Identify which cell holds the provided text, then report its [x, y] central coordinate. 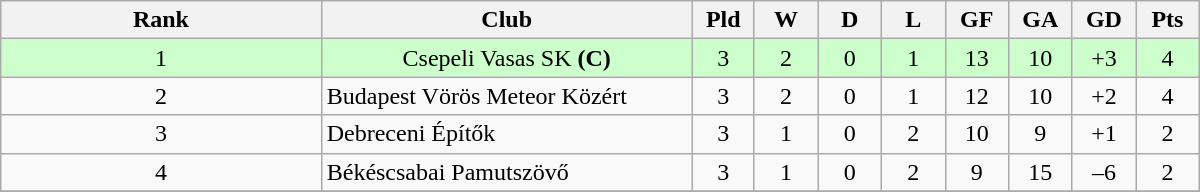
GD [1104, 20]
Békéscsabai Pamutszövő [506, 172]
Pld [723, 20]
+3 [1104, 58]
13 [977, 58]
Pts [1168, 20]
D [850, 20]
+2 [1104, 96]
+1 [1104, 134]
GF [977, 20]
L [913, 20]
Csepeli Vasas SK (C) [506, 58]
Debreceni Építők [506, 134]
W [786, 20]
GA [1041, 20]
Club [506, 20]
–6 [1104, 172]
Budapest Vörös Meteor Közért [506, 96]
12 [977, 96]
Rank [161, 20]
15 [1041, 172]
